Determine the (X, Y) coordinate at the center of the cell enclosing the given text.  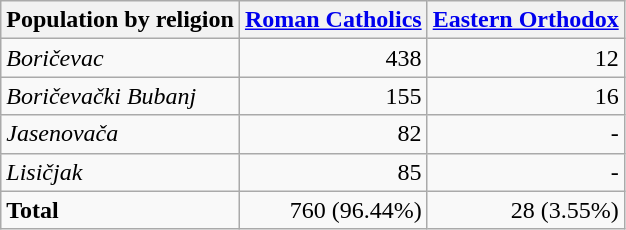
82 (333, 134)
760 (96.44%) (333, 210)
155 (333, 96)
Jasenovača (120, 134)
Lisičjak (120, 172)
28 (3.55%) (526, 210)
438 (333, 58)
Roman Catholics (333, 20)
Population by religion (120, 20)
Boričevački Bubanj (120, 96)
12 (526, 58)
Total (120, 210)
16 (526, 96)
85 (333, 172)
Eastern Orthodox (526, 20)
Boričevac (120, 58)
